Pinpoint the cell where the given text exists, returning its [x, y] midpoint coordinate. 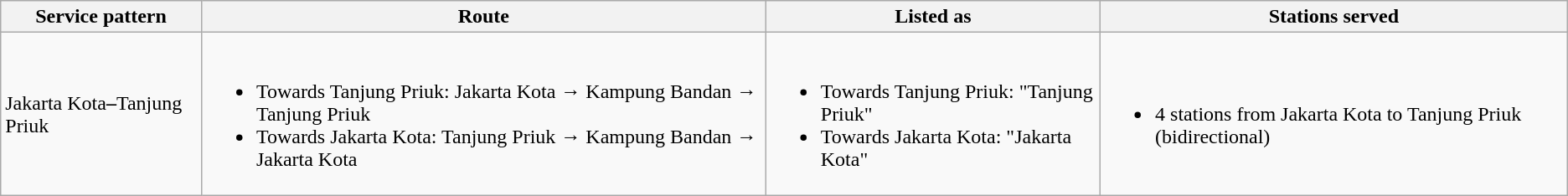
Service pattern [101, 17]
Route [483, 17]
Towards Tanjung Priuk: "Tanjung Priuk"Towards Jakarta Kota: "Jakarta Kota" [933, 114]
Listed as [933, 17]
Towards Tanjung Priuk: Jakarta Kota → Kampung Bandan → Tanjung PriukTowards Jakarta Kota: Tanjung Priuk → Kampung Bandan → Jakarta Kota [483, 114]
Stations served [1334, 17]
Jakarta Kota–Tanjung Priuk [101, 114]
4 stations from Jakarta Kota to Tanjung Priuk (bidirectional) [1334, 114]
